From the cell containing the given text, extract its center point as (X, Y) coordinate. 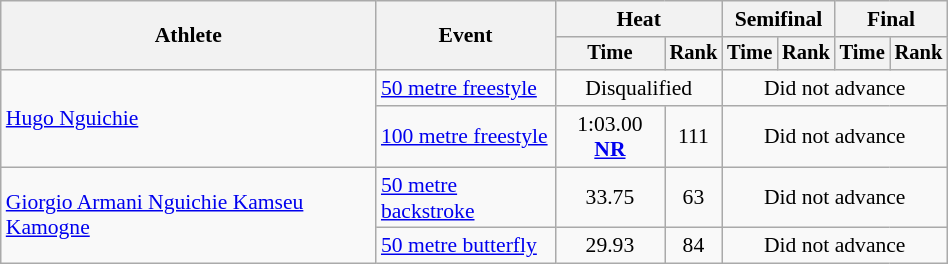
50 metre butterfly (466, 246)
84 (694, 246)
50 metre backstroke (466, 198)
33.75 (610, 198)
29.93 (610, 246)
1:03.00 NR (610, 136)
Giorgio Armani Nguichie Kamseu Kamogne (188, 216)
Final (892, 19)
50 metre freestyle (466, 88)
Athlete (188, 36)
111 (694, 136)
Heat (638, 19)
63 (694, 198)
Semifinal (778, 19)
100 metre freestyle (466, 136)
Event (466, 36)
Disqualified (638, 88)
Hugo Nguichie (188, 118)
